Determine the [X, Y] coordinate at the center of the cell enclosing the given text.  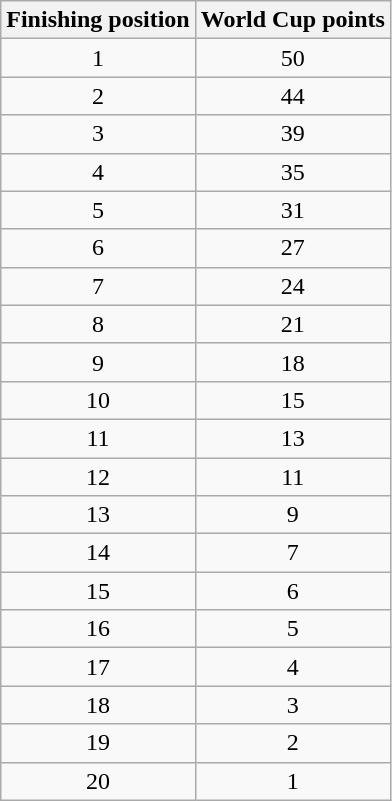
50 [292, 58]
20 [98, 781]
10 [98, 400]
World Cup points [292, 20]
21 [292, 324]
Finishing position [98, 20]
31 [292, 210]
16 [98, 629]
8 [98, 324]
19 [98, 743]
35 [292, 172]
24 [292, 286]
44 [292, 96]
17 [98, 667]
27 [292, 248]
39 [292, 134]
12 [98, 477]
14 [98, 553]
